From the cell containing the given text, extract its center point as [X, Y] coordinate. 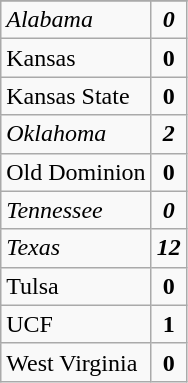
UCF [76, 324]
Texas [76, 248]
1 [168, 324]
Tennessee [76, 210]
West Virginia [76, 362]
Kansas State [76, 96]
Tulsa [76, 286]
12 [168, 248]
Old Dominion [76, 172]
Alabama [76, 20]
2 [168, 134]
Kansas [76, 58]
Oklahoma [76, 134]
